Locate the cell with the specified text and output its (X, Y) center coordinate. 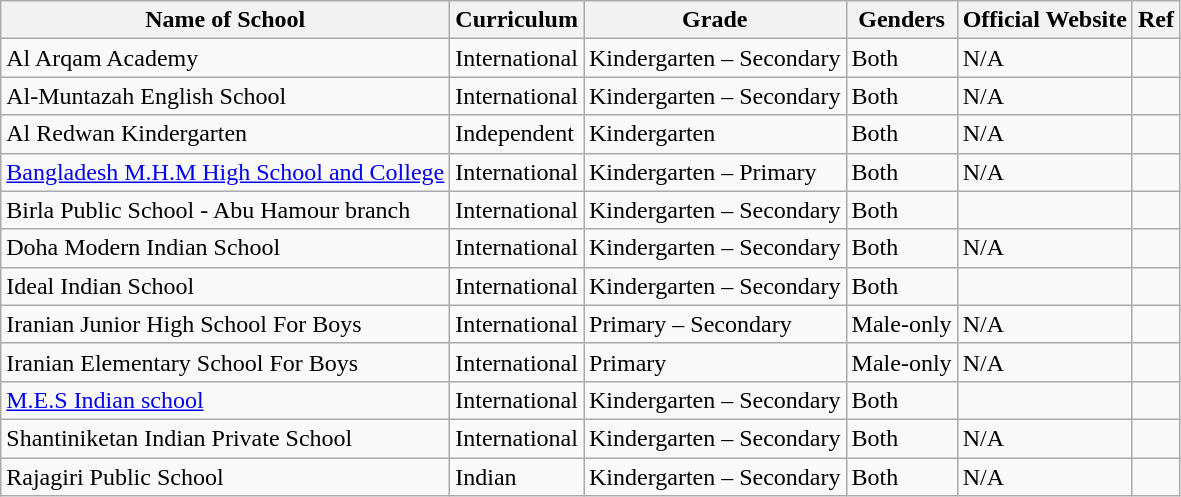
Iranian Elementary School For Boys (226, 362)
Doha Modern Indian School (226, 248)
Shantiniketan Indian Private School (226, 438)
Primary – Secondary (716, 324)
Birla Public School - Abu Hamour branch (226, 210)
Indian (517, 477)
Name of School (226, 20)
Primary (716, 362)
Ideal Indian School (226, 286)
Al Redwan Kindergarten (226, 134)
Kindergarten (716, 134)
Curriculum (517, 20)
Iranian Junior High School For Boys (226, 324)
Ref (1156, 20)
M.E.S Indian school (226, 400)
Al Arqam Academy (226, 58)
Genders (902, 20)
Al-Muntazah English School (226, 96)
Official Website (1044, 20)
Rajagiri Public School (226, 477)
Independent (517, 134)
Kindergarten – Primary (716, 172)
Grade (716, 20)
Bangladesh M.H.M High School and College (226, 172)
